Output the [x, y] coordinate of the center of the cell containing the given text.  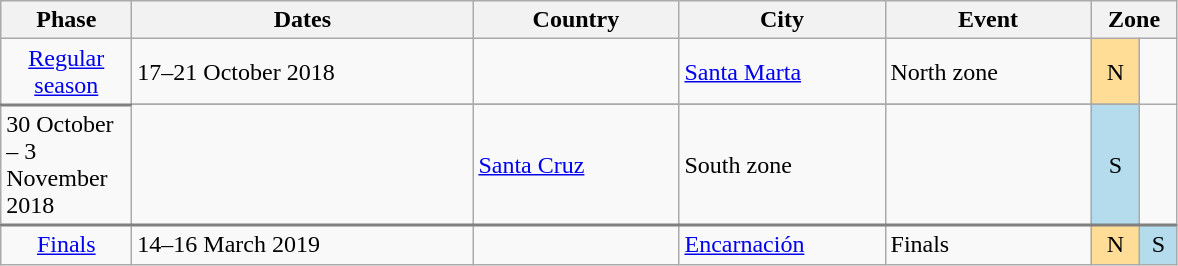
Regularseason [66, 72]
Zone [1134, 20]
South zone [782, 166]
Dates [302, 20]
Event [988, 20]
Santa Marta [782, 72]
North zone [988, 72]
30 October – 3 November 2018 [66, 166]
14–16 March 2019 [302, 244]
17–21 October 2018 [302, 72]
Santa Cruz [576, 166]
Encarnación [782, 244]
Country [576, 20]
Phase [66, 20]
City [782, 20]
